Return the [x, y] coordinate for the center point of the cell that contains the specified text.  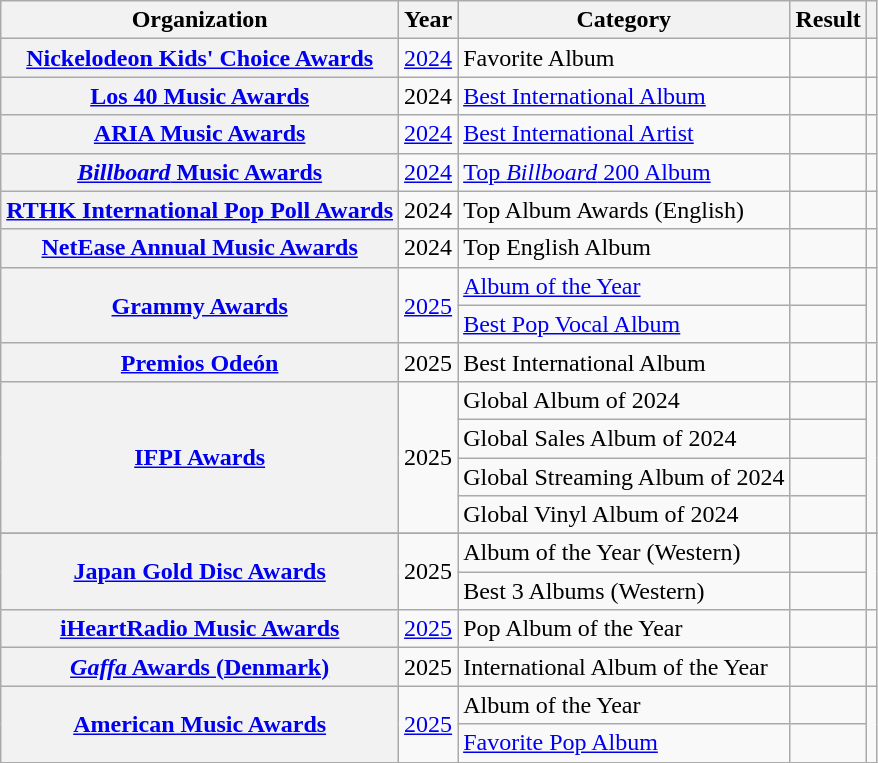
Top English Album [624, 248]
Top Billboard 200 Album [624, 172]
Premios Odeón [200, 362]
RTHK International Pop Poll Awards [200, 210]
Global Album of 2024 [624, 400]
Top Album Awards (English) [624, 210]
Album of the Year (Western) [624, 553]
iHeartRadio Music Awards [200, 629]
Favorite Album [624, 58]
Japan Gold Disc Awards [200, 572]
Organization [200, 20]
Nickelodeon Kids' Choice Awards [200, 58]
NetEase Annual Music Awards [200, 248]
Best Pop Vocal Album [624, 324]
ARIA Music Awards [200, 134]
Global Sales Album of 2024 [624, 438]
Best 3 Albums (Western) [624, 591]
Grammy Awards [200, 305]
Year [428, 20]
IFPI Awards [200, 457]
Gaffa Awards (Denmark) [200, 667]
Pop Album of the Year [624, 629]
Category [624, 20]
Billboard Music Awards [200, 172]
Result [828, 20]
American Music Awards [200, 724]
Global Streaming Album of 2024 [624, 477]
Los 40 Music Awards [200, 96]
Best International Artist [624, 134]
International Album of the Year [624, 667]
Favorite Pop Album [624, 743]
Global Vinyl Album of 2024 [624, 515]
